Pinpoint the cell where the given text exists, returning its (x, y) midpoint coordinate. 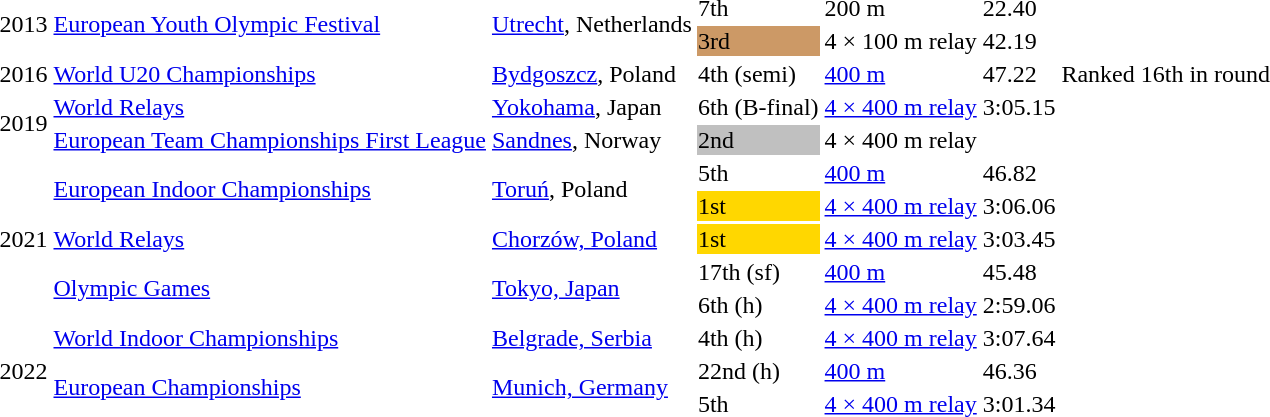
World Indoor Championships (270, 338)
6th (h) (758, 305)
2nd (758, 140)
42.19 (1019, 41)
3:06.06 (1019, 206)
Belgrade, Serbia (592, 338)
World U20 Championships (270, 74)
Tokyo, Japan (592, 288)
European Indoor Championships (270, 190)
Olympic Games (270, 288)
3rd (758, 41)
2:59.06 (1019, 305)
4th (semi) (758, 74)
45.48 (1019, 272)
3:05.15 (1019, 107)
Sandnes, Norway (592, 140)
4th (h) (758, 338)
22nd (h) (758, 371)
46.82 (1019, 173)
Bydgoszcz, Poland (592, 74)
Yokohama, Japan (592, 107)
3:07.64 (1019, 338)
47.22 (1019, 74)
Chorzów, Poland (592, 239)
3:03.45 (1019, 239)
4 × 100 m relay (900, 41)
European Team Championships First League (270, 140)
6th (B-final) (758, 107)
17th (sf) (758, 272)
Toruń, Poland (592, 190)
46.36 (1019, 371)
5th (758, 173)
